For the text-containing cell, return its midpoint in [X, Y] coordinate format. 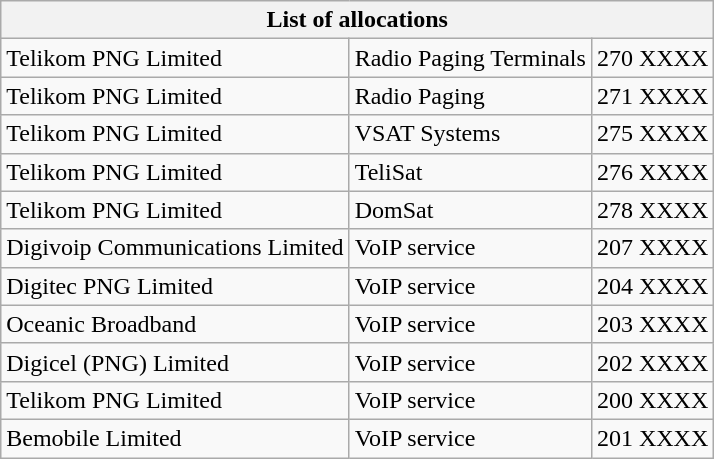
204 XXXX [652, 286]
270 XXXX [652, 58]
DomSat [470, 210]
Bemobile Limited [175, 438]
VSAT Systems [470, 134]
271 XXXX [652, 96]
275 XXXX [652, 134]
200 XXXX [652, 400]
Oceanic Broadband [175, 324]
201 XXXX [652, 438]
Digitec PNG Limited [175, 286]
Radio Paging Terminals [470, 58]
Digicel (PNG) Limited [175, 362]
Digivoip Communications Limited [175, 248]
276 XXXX [652, 172]
207 XXXX [652, 248]
278 XXXX [652, 210]
List of allocations [358, 20]
Radio Paging [470, 96]
202 XXXX [652, 362]
TeliSat [470, 172]
203 XXXX [652, 324]
